Extract the [X, Y] coordinate from the center of the cell holding the provided text.  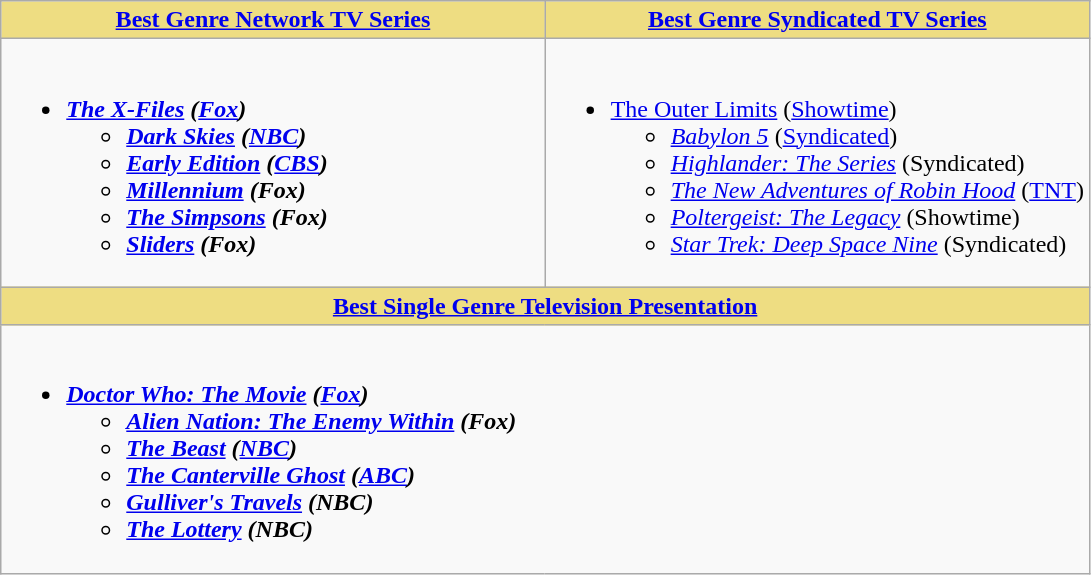
Doctor Who: The Movie (Fox)Alien Nation: The Enemy Within (Fox)The Beast (NBC)The Canterville Ghost (ABC)Gulliver's Travels (NBC)The Lottery (NBC) [546, 449]
Best Genre Syndicated TV Series [817, 20]
The X-Files (Fox)Dark Skies (NBC)Early Edition (CBS)Millennium (Fox)The Simpsons (Fox)Sliders (Fox) [273, 163]
Best Single Genre Television Presentation [546, 306]
Best Genre Network TV Series [273, 20]
